Extract the (X, Y) coordinate from the center of the cell holding the provided text.  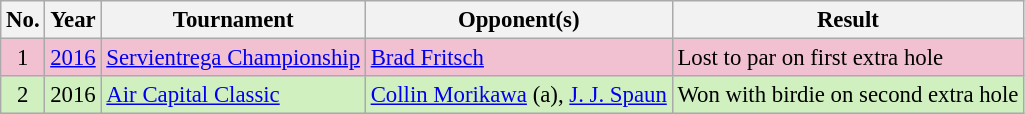
Result (848, 20)
Lost to par on first extra hole (848, 58)
Tournament (233, 20)
Collin Morikawa (a), J. J. Spaun (518, 95)
Opponent(s) (518, 20)
Air Capital Classic (233, 95)
Brad Fritsch (518, 58)
Servientrega Championship (233, 58)
1 (23, 58)
Year (73, 20)
Won with birdie on second extra hole (848, 95)
No. (23, 20)
2 (23, 95)
